Provide the (X, Y) coordinate of the cell's center where the given text is located.  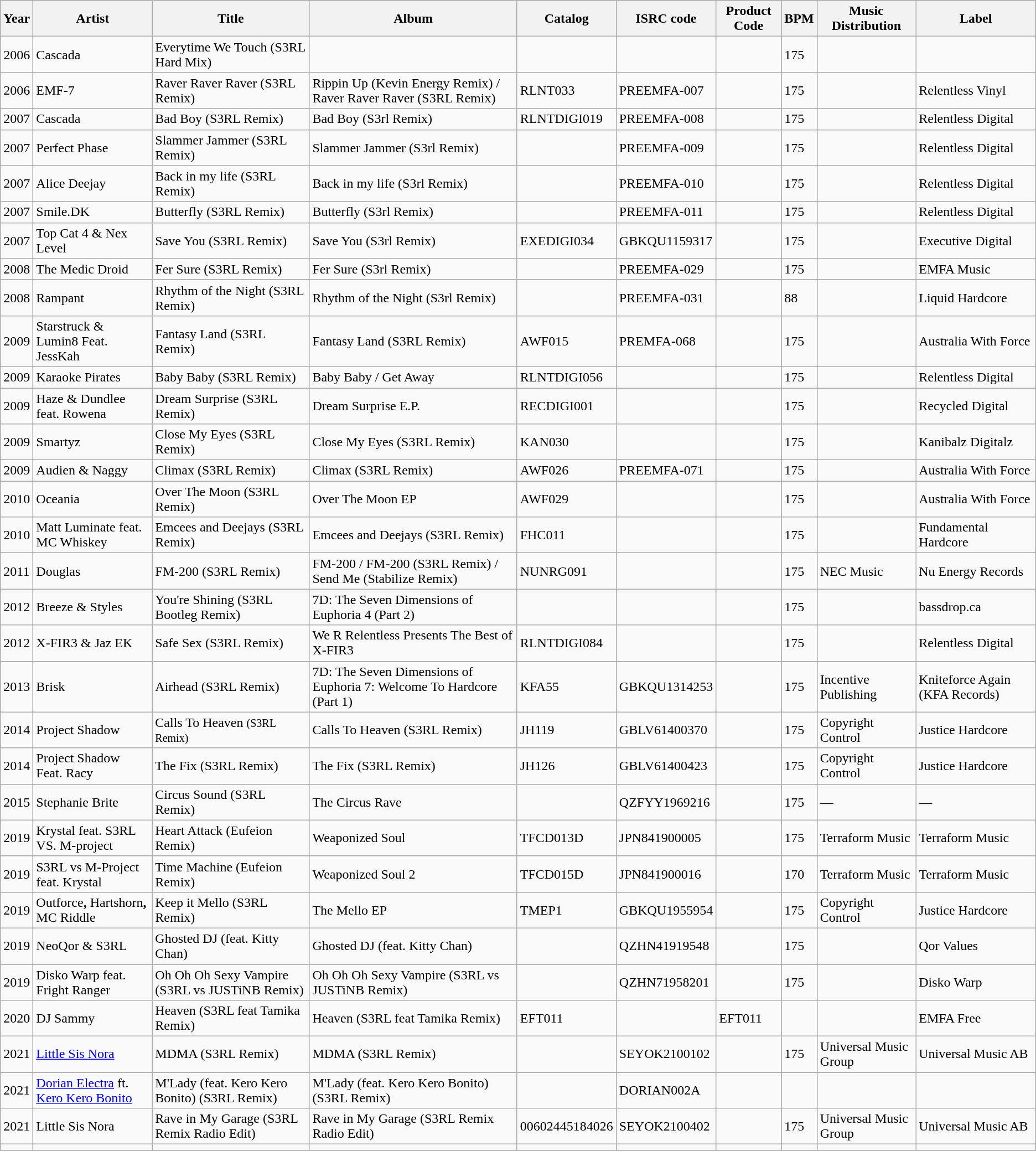
Brisk (93, 687)
Heart Attack (Eufeion Remix) (231, 838)
Fer Sure (S3rl Remix) (413, 269)
QZHN41919548 (666, 946)
Perfect Phase (93, 147)
Bad Boy (S3RL Remix) (231, 119)
AWF015 (567, 341)
PREMFA-068 (666, 341)
Alice Deejay (93, 184)
Weaponized Soul (413, 838)
7D: The Seven Dimensions of Euphoria 4 (Part 2) (413, 607)
GBKQU1159317 (666, 240)
Kanibalz Digitalz (976, 442)
Executive Digital (976, 240)
Rampant (93, 298)
PREEMFA-009 (666, 147)
Fundamental Hardcore (976, 535)
Karaoke Pirates (93, 377)
Slammer Jammer (S3rl Remix) (413, 147)
Artist (93, 19)
JPN841900016 (666, 874)
NEC Music (867, 571)
Butterfly (S3rl Remix) (413, 212)
The Mello EP (413, 910)
Kniteforce Again (KFA Records) (976, 687)
Outforce, Hartshorn, MC Riddle (93, 910)
Project Shadow Feat. Racy (93, 766)
Slammer Jammer (S3RL Remix) (231, 147)
The Medic Droid (93, 269)
Raver Raver Raver (S3RL Remix) (231, 91)
Relentless Vinyl (976, 91)
Incentive Publishing (867, 687)
Rippin Up (Kevin Energy Remix) / Raver Raver Raver (S3RL Remix) (413, 91)
Rhythm of the Night (S3rl Remix) (413, 298)
KAN030 (567, 442)
KFA55 (567, 687)
QZFYY1969216 (666, 802)
Project Shadow (93, 730)
The Circus Rave (413, 802)
GBKQU1314253 (666, 687)
Over The Moon EP (413, 499)
Qor Values (976, 946)
Safe Sex (S3RL Remix) (231, 643)
EMFA Free (976, 1019)
PREEMFA-008 (666, 119)
FM-200 (S3RL Remix) (231, 571)
Music Distribution (867, 19)
Rhythm of the Night (S3RL Remix) (231, 298)
bassdrop.ca (976, 607)
Keep it Mello (S3RL Remix) (231, 910)
We R Relentless Presents The Best of X-FIR3 (413, 643)
PREEMFA-007 (666, 91)
Weaponized Soul 2 (413, 874)
PREEMFA-029 (666, 269)
JH119 (567, 730)
Douglas (93, 571)
JH126 (567, 766)
EMF-7 (93, 91)
SEYOK2100102 (666, 1054)
2011 (17, 571)
Dream Surprise E.P. (413, 405)
GBKQU1955954 (666, 910)
Bad Boy (S3rl Remix) (413, 119)
RECDIGI001 (567, 405)
Time Machine (Eufeion Remix) (231, 874)
Dream Surprise (S3RL Remix) (231, 405)
Over The Moon (S3RL Remix) (231, 499)
Back in my life (S3rl Remix) (413, 184)
DORIAN002A (666, 1091)
00602445184026 (567, 1126)
ISRC code (666, 19)
Disko Warp feat. Fright Ranger (93, 982)
Title (231, 19)
GBLV61400423 (666, 766)
Krystal feat. S3RL VS. M-project (93, 838)
DJ Sammy (93, 1019)
PREEMFA-011 (666, 212)
FM-200 / FM-200 (S3RL Remix) / Send Me (Stabilize Remix) (413, 571)
Dorian Electra ft. Kero Kero Bonito (93, 1091)
PREEMFA-031 (666, 298)
Album (413, 19)
BPM (799, 19)
Nu Energy Records (976, 571)
2015 (17, 802)
Starstruck & Lumin8 Feat. JessKah (93, 341)
TFCD013D (567, 838)
Liquid Hardcore (976, 298)
RLNTDIGI019 (567, 119)
Label (976, 19)
You're Shining (S3RL Bootleg Remix) (231, 607)
S3RL vs M-Project feat. Krystal (93, 874)
Butterfly (S3RL Remix) (231, 212)
Airhead (S3RL Remix) (231, 687)
RLNT033 (567, 91)
Everytime We Touch (S3RL Hard Mix) (231, 54)
RLNTDIGI056 (567, 377)
Smile.DK (93, 212)
NeoQor & S3RL (93, 946)
170 (799, 874)
Smartyz (93, 442)
SEYOK2100402 (666, 1126)
PREEMFA-010 (666, 184)
GBLV61400370 (666, 730)
PREEMFA-071 (666, 471)
Oceania (93, 499)
Top Cat 4 & Nex Level (93, 240)
FHC011 (567, 535)
Save You (S3rl Remix) (413, 240)
TFCD015D (567, 874)
AWF026 (567, 471)
Fer Sure (S3RL Remix) (231, 269)
Product Code (749, 19)
X-FIR3 & Jaz EK (93, 643)
Recycled Digital (976, 405)
QZHN71958201 (666, 982)
Catalog (567, 19)
Disko Warp (976, 982)
Baby Baby (S3RL Remix) (231, 377)
Back in my life (S3RL Remix) (231, 184)
AWF029 (567, 499)
Baby Baby / Get Away (413, 377)
Save You (S3RL Remix) (231, 240)
JPN841900005 (666, 838)
7D: The Seven Dimensions of Euphoria 7: Welcome To Hardcore (Part 1) (413, 687)
2013 (17, 687)
Stephanie Brite (93, 802)
2020 (17, 1019)
88 (799, 298)
NUNRG091 (567, 571)
Circus Sound (S3RL Remix) (231, 802)
Haze & Dundlee feat. Rowena (93, 405)
RLNTDIGI084 (567, 643)
Year (17, 19)
Matt Luminate feat. MC Whiskey (93, 535)
Audien & Naggy (93, 471)
EMFA Music (976, 269)
EXEDIGI034 (567, 240)
Breeze & Styles (93, 607)
TMEP1 (567, 910)
